Find where the given text appears and provide that cell's center as (X, Y) coordinate. 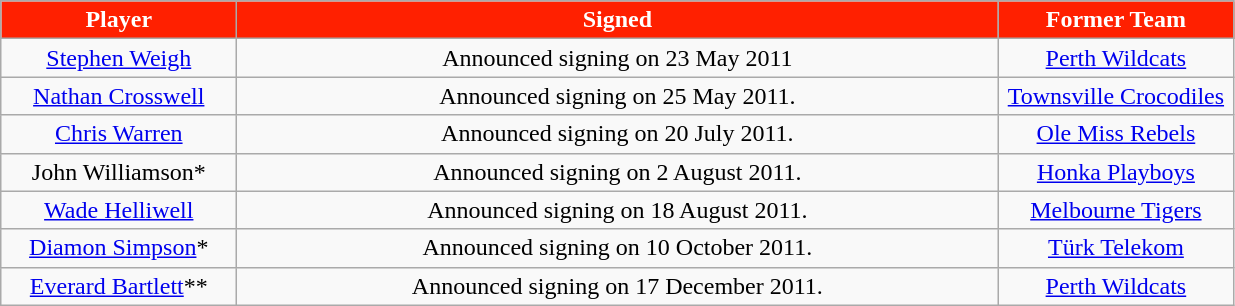
Announced signing on 2 August 2011. (618, 172)
Signed (618, 20)
Diamon Simpson* (119, 248)
Everard Bartlett** (119, 286)
Stephen Weigh (119, 58)
Türk Telekom (1116, 248)
Wade Helliwell (119, 210)
Announced signing on 23 May 2011 (618, 58)
Honka Playboys (1116, 172)
Announced signing on 25 May 2011. (618, 96)
Nathan Crosswell (119, 96)
Announced signing on 18 August 2011. (618, 210)
Announced signing on 17 December 2011. (618, 286)
Player (119, 20)
Townsville Crocodiles (1116, 96)
Chris Warren (119, 134)
Melbourne Tigers (1116, 210)
John Williamson* (119, 172)
Ole Miss Rebels (1116, 134)
Announced signing on 20 July 2011. (618, 134)
Former Team (1116, 20)
Announced signing on 10 October 2011. (618, 248)
